Provide the (x, y) coordinate of the cell's center where the given text is located.  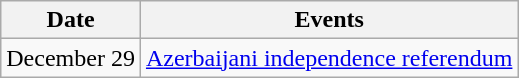
December 29 (71, 58)
Azerbaijani independence referendum (329, 58)
Date (71, 20)
Events (329, 20)
